Output the [X, Y] coordinate of the center of the cell containing the given text.  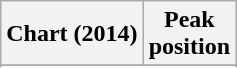
Chart (2014) [72, 34]
Peakposition [189, 34]
